Output the (x, y) coordinate of the center of the cell containing the given text.  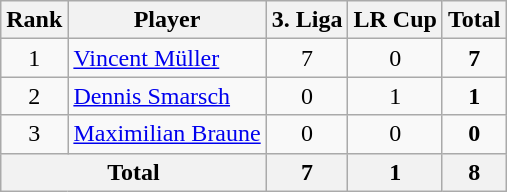
Rank (34, 20)
3. Liga (307, 20)
8 (474, 172)
Vincent Müller (167, 58)
2 (34, 96)
Player (167, 20)
Maximilian Braune (167, 134)
3 (34, 134)
Dennis Smarsch (167, 96)
LR Cup (395, 20)
